Output the (X, Y) coordinate of the center of the cell containing the given text.  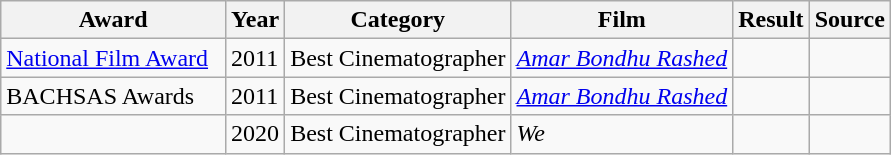
2020 (256, 134)
National Film Award (114, 58)
Film (622, 20)
Year (256, 20)
Category (398, 20)
Award (114, 20)
Result (771, 20)
We (622, 134)
Source (850, 20)
BACHSAS Awards (114, 96)
